Determine the [x, y] coordinate at the center of the cell enclosing the given text.  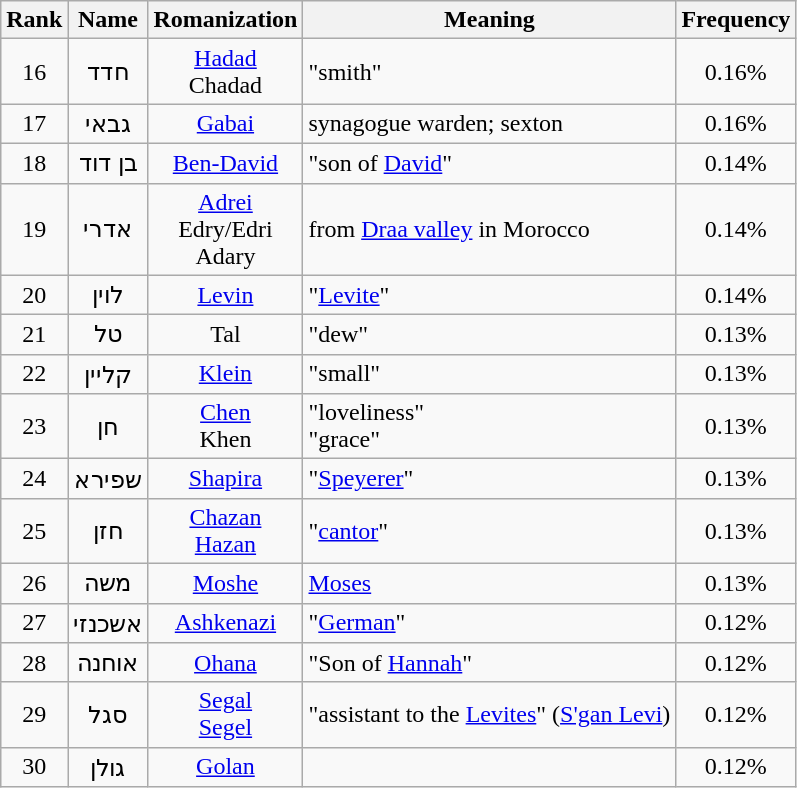
גולן [108, 767]
אשכנזי [108, 623]
Moses [490, 583]
18 [34, 163]
Rank [34, 20]
"loveliness""grace" [490, 426]
Name [108, 20]
"smith" [490, 72]
גבאי [108, 124]
Ashkenazi [226, 623]
לוין [108, 295]
אדרי [108, 229]
16 [34, 72]
28 [34, 663]
23 [34, 426]
Golan [226, 767]
חזן [108, 530]
21 [34, 335]
Klein [226, 374]
Romanization [226, 20]
"cantor" [490, 530]
synagogue warden; sexton [490, 124]
שפירא [108, 479]
"dew" [490, 335]
20 [34, 295]
"German" [490, 623]
קליין [108, 374]
25 [34, 530]
ChenKhen [226, 426]
Moshe [226, 583]
Tal [226, 335]
19 [34, 229]
טל [108, 335]
"small" [490, 374]
"Speyerer" [490, 479]
30 [34, 767]
26 [34, 583]
SegalSegel [226, 714]
"Son of Hannah" [490, 663]
"son of David" [490, 163]
Shapira [226, 479]
"Levite" [490, 295]
AdreiEdry/EdriAdary [226, 229]
27 [34, 623]
Ohana [226, 663]
משה [108, 583]
29 [34, 714]
Gabai [226, 124]
חדד [108, 72]
22 [34, 374]
בן דוד [108, 163]
Frequency [736, 20]
17 [34, 124]
24 [34, 479]
Ben-David [226, 163]
from Draa valley in Morocco [490, 229]
חן [108, 426]
Levin [226, 295]
"assistant to the Levites" (S'gan Levi) [490, 714]
HadadChadad [226, 72]
Meaning [490, 20]
ChazanHazan [226, 530]
סגל [108, 714]
אוחנה [108, 663]
